Provide the (x, y) coordinate of the cell's center where the given text is located.  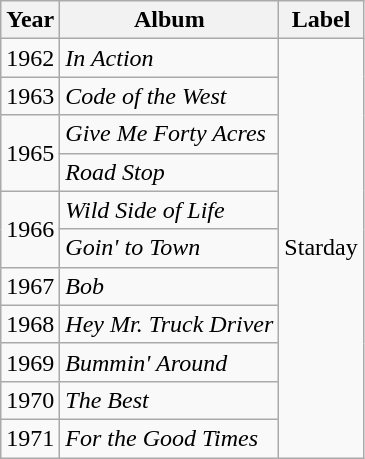
Wild Side of Life (170, 210)
1967 (30, 286)
1968 (30, 324)
Year (30, 20)
Starday (321, 248)
1963 (30, 96)
Give Me Forty Acres (170, 134)
Album (170, 20)
Bob (170, 286)
Bummin' Around (170, 362)
In Action (170, 58)
Goin' to Town (170, 248)
1970 (30, 400)
Code of the West (170, 96)
1966 (30, 229)
1962 (30, 58)
The Best (170, 400)
For the Good Times (170, 438)
Road Stop (170, 172)
1969 (30, 362)
Label (321, 20)
1971 (30, 438)
Hey Mr. Truck Driver (170, 324)
1965 (30, 153)
